For the text-containing cell, return its midpoint in [x, y] coordinate format. 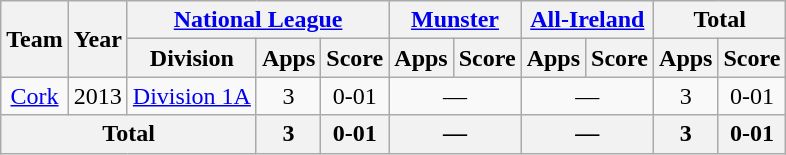
Munster [455, 20]
All-Ireland [587, 20]
Division 1A [192, 96]
Cork [35, 96]
National League [258, 20]
Division [192, 58]
Team [35, 39]
Year [98, 39]
2013 [98, 96]
